Provide the (X, Y) coordinate of the cell's center where the given text is located.  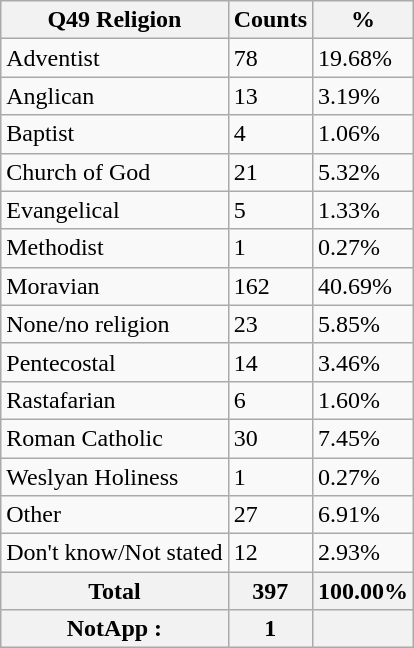
Other (114, 515)
1.06% (364, 134)
Church of God (114, 172)
14 (270, 362)
Weslyan Holiness (114, 477)
23 (270, 324)
3.46% (364, 362)
1.60% (364, 400)
12 (270, 553)
Anglican (114, 96)
78 (270, 58)
Counts (270, 20)
162 (270, 286)
4 (270, 134)
Rastafarian (114, 400)
None/no religion (114, 324)
3.19% (364, 96)
Methodist (114, 248)
Q49 Religion (114, 20)
Evangelical (114, 210)
5 (270, 210)
40.69% (364, 286)
% (364, 20)
6 (270, 400)
397 (270, 591)
Pentecostal (114, 362)
13 (270, 96)
Don't know/Not stated (114, 553)
21 (270, 172)
7.45% (364, 438)
Baptist (114, 134)
1.33% (364, 210)
5.85% (364, 324)
Total (114, 591)
NotApp : (114, 629)
100.00% (364, 591)
Roman Catholic (114, 438)
Adventist (114, 58)
6.91% (364, 515)
Moravian (114, 286)
19.68% (364, 58)
2.93% (364, 553)
30 (270, 438)
27 (270, 515)
5.32% (364, 172)
